Identify which cell holds the provided text, then report its [X, Y] central coordinate. 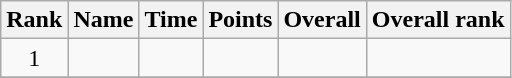
Name [104, 20]
Overall [322, 20]
Rank [34, 20]
Time [171, 20]
Overall rank [438, 20]
1 [34, 58]
Points [240, 20]
